Scan for the cell matching the given text and deliver its (X, Y) coordinate at center. 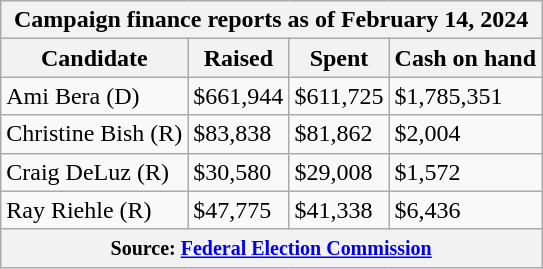
$661,944 (238, 96)
Spent (339, 58)
$83,838 (238, 134)
$611,725 (339, 96)
$2,004 (465, 134)
$81,862 (339, 134)
Source: Federal Election Commission (272, 248)
Craig DeLuz (R) (94, 172)
Cash on hand (465, 58)
$6,436 (465, 210)
$29,008 (339, 172)
Christine Bish (R) (94, 134)
$1,572 (465, 172)
Ami Bera (D) (94, 96)
Raised (238, 58)
Campaign finance reports as of February 14, 2024 (272, 20)
Ray Riehle (R) (94, 210)
$1,785,351 (465, 96)
$30,580 (238, 172)
$47,775 (238, 210)
Candidate (94, 58)
$41,338 (339, 210)
